Pinpoint the cell where the given text exists, returning its (x, y) midpoint coordinate. 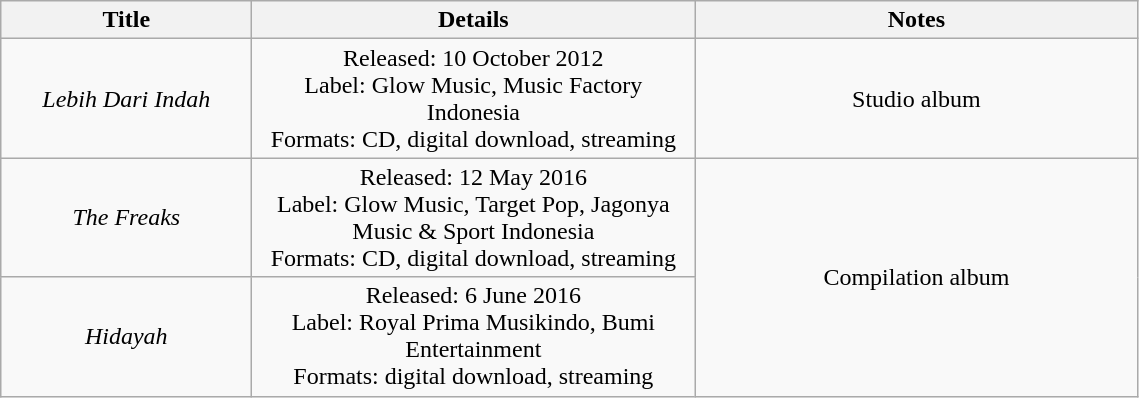
Notes (916, 20)
The Freaks (126, 218)
Lebih Dari Indah (126, 98)
Studio album (916, 98)
Details (474, 20)
Released: 12 May 2016Label: Glow Music, Target Pop, Jagonya Music & Sport IndonesiaFormats: CD, digital download, streaming (474, 218)
Released: 10 October 2012Label: Glow Music, Music Factory IndonesiaFormats: CD, digital download, streaming (474, 98)
Hidayah (126, 336)
Compilation album (916, 277)
Title (126, 20)
Released: 6 June 2016Label: Royal Prima Musikindo, Bumi EntertainmentFormats: digital download, streaming (474, 336)
